Return [X, Y] of the center of cell containing provided text 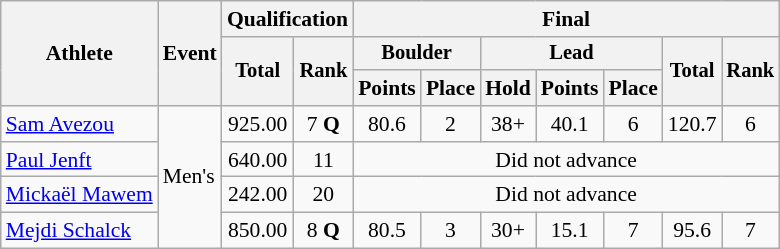
242.00 [258, 195]
640.00 [258, 160]
2 [450, 124]
8 Q [324, 231]
Qualification [288, 19]
3 [450, 231]
7 Q [324, 124]
Men's [190, 177]
Lead [572, 54]
40.1 [570, 124]
20 [324, 195]
80.5 [387, 231]
Event [190, 54]
Paul Jenft [80, 160]
Mickaël Mawem [80, 195]
Sam Avezou [80, 124]
95.6 [692, 231]
80.6 [387, 124]
Hold [508, 88]
Final [566, 19]
Athlete [80, 54]
Boulder [416, 54]
Mejdi Schalck [80, 231]
120.7 [692, 124]
38+ [508, 124]
11 [324, 160]
30+ [508, 231]
15.1 [570, 231]
850.00 [258, 231]
925.00 [258, 124]
